For the text-containing cell, return its midpoint in (X, Y) coordinate format. 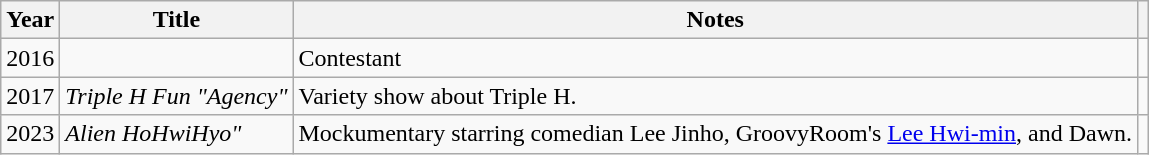
Notes (716, 20)
Alien HoHwiHyo" (176, 134)
2017 (30, 96)
2023 (30, 134)
Variety show about Triple H. (716, 96)
Triple H Fun "Agency" (176, 96)
Year (30, 20)
Title (176, 20)
Contestant (716, 58)
Mockumentary starring comedian Lee Jinho, GroovyRoom's Lee Hwi-min, and Dawn. (716, 134)
2016 (30, 58)
